Find where the given text appears and provide that cell's center as [X, Y] coordinate. 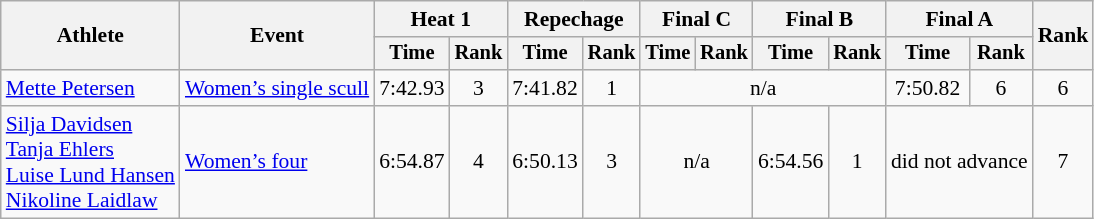
7 [1064, 162]
6:50.13 [544, 162]
7:41.82 [544, 88]
Mette Petersen [90, 88]
7:42.93 [412, 88]
Final C [696, 19]
Final A [960, 19]
Repechage [574, 19]
Event [277, 36]
6:54.56 [790, 162]
Women’s single scull [277, 88]
6:54.87 [412, 162]
Final B [820, 19]
did not advance [960, 162]
Silja DavidsenTanja EhlersLuise Lund HansenNikoline Laidlaw [90, 162]
7:50.82 [928, 88]
Athlete [90, 36]
Heat 1 [440, 19]
4 [479, 162]
Women’s four [277, 162]
